Detect which cell encompasses the target text, then output its [X, Y] center coordinate. 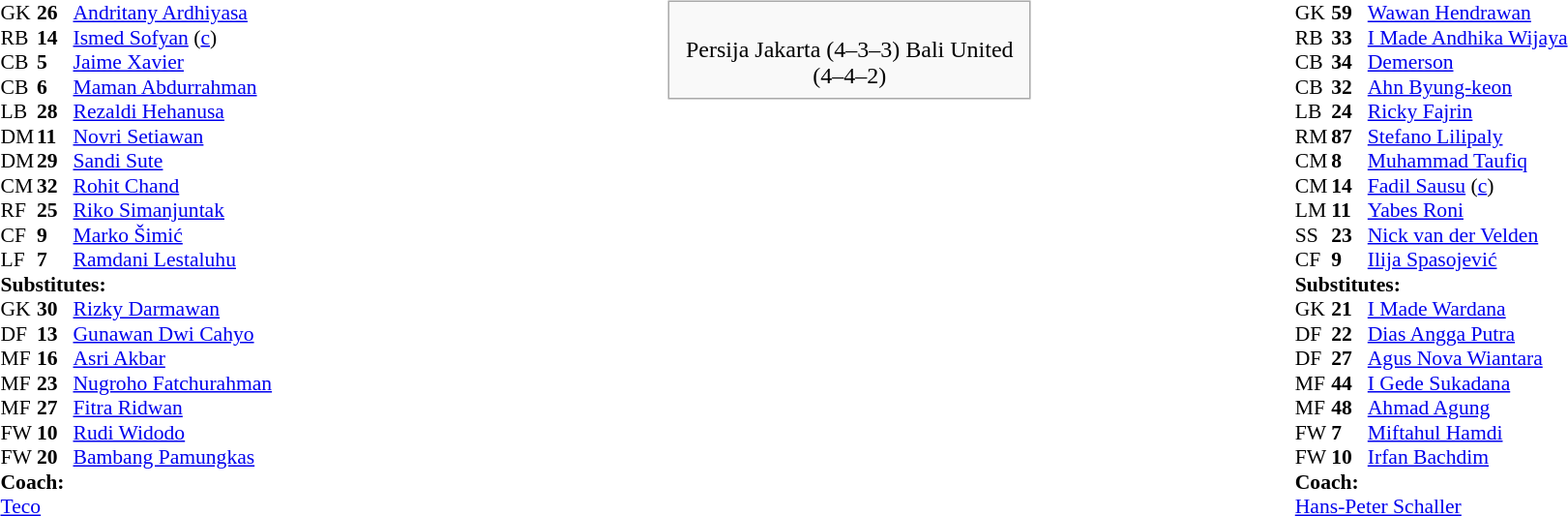
59 [1349, 13]
Gunawan Dwi Cahyo [173, 334]
Demerson [1468, 63]
Rohit Chand [173, 186]
Ahmad Agung [1468, 408]
29 [55, 162]
25 [55, 210]
44 [1349, 383]
Novri Setiawan [173, 137]
LF [18, 260]
I Made Andhika Wijaya [1468, 38]
SS [1314, 235]
5 [55, 63]
Agus Nova Wiantara [1468, 359]
Ricky Fajrin [1468, 111]
33 [1349, 38]
21 [1349, 309]
Dias Angga Putra [1468, 334]
I Made Wardana [1468, 309]
Wawan Hendrawan [1468, 13]
34 [1349, 63]
Rudi Widodo [173, 433]
26 [55, 13]
16 [55, 359]
6 [55, 87]
20 [55, 458]
Irfan Bachdim [1468, 458]
48 [1349, 408]
Stefano Lilipaly [1468, 137]
13 [55, 334]
Yabes Roni [1468, 210]
Fitra Ridwan [173, 408]
Fadil Sausu (c) [1468, 186]
Jaime Xavier [173, 63]
22 [1349, 334]
LM [1314, 210]
Ahn Byung-keon [1468, 87]
Ilija Spasojević [1468, 260]
Asri Akbar [173, 359]
RM [1314, 137]
Andritany Ardhiyasa [173, 13]
Bambang Pamungkas [173, 458]
Muhammad Taufiq [1468, 162]
Miftahul Hamdi [1468, 433]
Nick van der Velden [1468, 235]
Nugroho Fatchurahman [173, 383]
Marko Šimić [173, 235]
Rizky Darmawan [173, 309]
Ismed Sofyan (c) [173, 38]
I Gede Sukadana [1468, 383]
Rezaldi Hehanusa [173, 111]
28 [55, 111]
Riko Simanjuntak [173, 210]
Sandi Sute [173, 162]
87 [1349, 137]
Persija Jakarta (4–3–3) Bali United (4–4–2) [849, 50]
8 [1349, 162]
Maman Abdurrahman [173, 87]
Ramdani Lestaluhu [173, 260]
30 [55, 309]
RF [18, 210]
24 [1349, 111]
